Search for the cell housing the specified text and yield its [x, y] center coordinate. 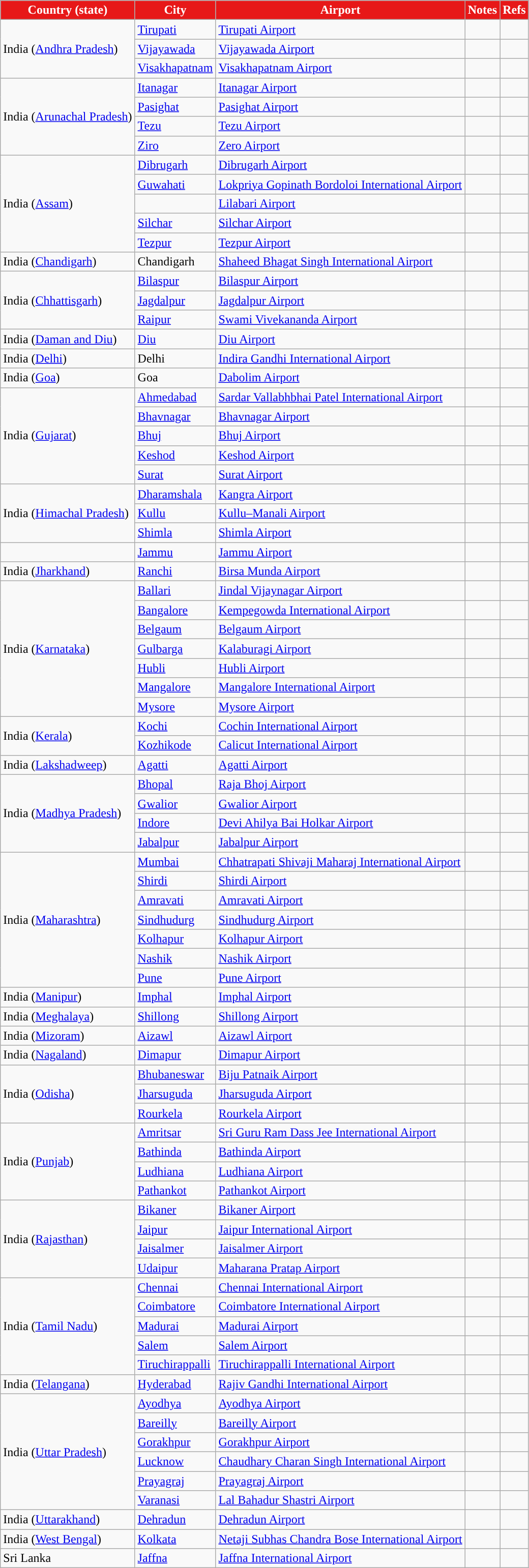
Kempegowda International Airport [340, 610]
Surat [175, 474]
Bathinda [175, 1152]
Tezpur [175, 243]
Diu Airport [340, 339]
Bhopal [175, 784]
India (Manipur) [68, 997]
Gulbarga [175, 649]
Aizawl Airport [340, 1036]
India (Tamil Nadu) [68, 1326]
Refs [514, 10]
Swami Vivekananda Airport [340, 320]
Ayodhya Airport [340, 1403]
Pathankot Airport [340, 1191]
Kullu–Manali Airport [340, 513]
Jagdalpur [175, 300]
Lal Bahadur Shastri Airport [340, 1500]
Prayagraj [175, 1481]
Imphal [175, 997]
Gwalior Airport [340, 803]
City [175, 10]
Netaji Subhas Chandra Bose International Airport [340, 1539]
Coimbatore International Airport [340, 1307]
Amravati Airport [340, 900]
India (Nagaland) [68, 1055]
India (Goa) [68, 378]
Coimbatore [175, 1307]
Hubli [175, 668]
Gorakhpur Airport [340, 1442]
Delhi [175, 358]
Silchar [175, 223]
India (Kerala) [68, 736]
Dehradun [175, 1520]
India (Daman and Diu) [68, 339]
Kolhapur Airport [340, 939]
India (Arunachal Pradesh) [68, 116]
Amritsar [175, 1132]
Lucknow [175, 1461]
Keshod Airport [340, 455]
Indira Gandhi International Airport [340, 358]
Sri Guru Ram Dass Jee International Airport [340, 1132]
Jabalpur [175, 842]
Tezpur Airport [340, 243]
Pasighat Airport [340, 107]
Salem Airport [340, 1345]
Shimla Airport [340, 532]
Chhatrapati Shivaji Maharaj International Airport [340, 862]
India (Maharashtra) [68, 920]
India (Karnataka) [68, 649]
Jaisalmer Airport [340, 1249]
Kochi [175, 726]
Jaipur [175, 1229]
India (Mizoram) [68, 1036]
Indore [175, 823]
Jindal Vijaynagar Airport [340, 591]
India (Madhya Pradesh) [68, 813]
Calicut International Airport [340, 745]
India (Chandigarh) [68, 262]
Mumbai [175, 862]
Bhavnagar Airport [340, 416]
Chennai International Airport [340, 1287]
Mangalore [175, 687]
Sri Lanka [68, 1558]
Biju Patnaik Airport [340, 1074]
Maharana Pratap Airport [340, 1268]
Shillong Airport [340, 1016]
Chaudhary Charan Singh International Airport [340, 1461]
Airport [340, 10]
Dabolim Airport [340, 378]
Ayodhya [175, 1403]
Gorakhpur [175, 1442]
Jaffna International Airport [340, 1558]
Raipur [175, 320]
Itanagar Airport [340, 87]
Agatti Airport [340, 765]
Ranchi [175, 571]
Udaipur [175, 1268]
Jammu [175, 552]
Mysore Airport [340, 707]
Jagdalpur Airport [340, 300]
Keshod [175, 455]
India (Himachal Pradesh) [68, 513]
Bilaspur [175, 281]
Bilaspur Airport [340, 281]
Dharamshala [175, 494]
Mysore [175, 707]
Nashik Airport [340, 958]
Tezu [175, 126]
Ziro [175, 145]
Surat Airport [340, 474]
Amravati [175, 900]
Country (state) [68, 10]
Kalaburagi Airport [340, 649]
Ahmedabad [175, 397]
Aizawl [175, 1036]
Bareilly [175, 1423]
Goa [175, 378]
Dimapur [175, 1055]
Birsa Munda Airport [340, 571]
Salem [175, 1345]
India (Andhra Pradesh) [68, 49]
India (Rajasthan) [68, 1239]
Gwalior [175, 803]
Bareilly Airport [340, 1423]
Shirdi [175, 881]
Mangalore International Airport [340, 687]
Agatti [175, 765]
Bhavnagar [175, 416]
Guwahati [175, 184]
Pasighat [175, 107]
Kullu [175, 513]
Belgaum Airport [340, 629]
Tirupati [175, 29]
Tezu Airport [340, 126]
Visakhapatnam Airport [340, 68]
Prayagraj Airport [340, 1481]
Devi Ahilya Bai Holkar Airport [340, 823]
Madurai Airport [340, 1326]
India (Odisha) [68, 1094]
Rajiv Gandhi International Airport [340, 1384]
Raja Bhoj Airport [340, 784]
Bhuj [175, 436]
Jharsuguda [175, 1094]
Kozhikode [175, 745]
Tirupati Airport [340, 29]
Cochin International Airport [340, 726]
Kolhapur [175, 939]
Chandigarh [175, 262]
Diu [175, 339]
Jharsuguda Airport [340, 1094]
Ludhiana [175, 1171]
Belgaum [175, 629]
Vijayawada Airport [340, 49]
India (Gujarat) [68, 436]
Imphal Airport [340, 997]
Bathinda Airport [340, 1152]
Jaffna [175, 1558]
India (Punjab) [68, 1161]
Shillong [175, 1016]
Hubli Airport [340, 668]
Sindhudurg Airport [340, 920]
India (Jharkhand) [68, 571]
Ballari [175, 591]
Bikaner [175, 1210]
Varanasi [175, 1500]
Pune [175, 978]
Pathankot [175, 1191]
Jaipur International Airport [340, 1229]
Chennai [175, 1287]
India (Telangana) [68, 1384]
Jaisalmer [175, 1249]
Madurai [175, 1326]
Sindhudurg [175, 920]
Jammu Airport [340, 552]
India (Lakshadweep) [68, 765]
Zero Airport [340, 145]
Itanagar [175, 87]
India (West Bengal) [68, 1539]
India (Delhi) [68, 358]
Bhuj Airport [340, 436]
Pune Airport [340, 978]
Lilabari Airport [340, 203]
India (Uttar Pradesh) [68, 1452]
Hyderabad [175, 1384]
Rourkela [175, 1113]
Bangalore [175, 610]
Tiruchirappalli International Airport [340, 1365]
Shaheed Bhagat Singh International Airport [340, 262]
India (Assam) [68, 203]
Vijayawada [175, 49]
Shirdi Airport [340, 881]
India (Meghalaya) [68, 1016]
Bikaner Airport [340, 1210]
Rourkela Airport [340, 1113]
India (Chhattisgarh) [68, 300]
Ludhiana Airport [340, 1171]
Shimla [175, 532]
Kangra Airport [340, 494]
Kolkata [175, 1539]
Visakhapatnam [175, 68]
Dehradun Airport [340, 1520]
Silchar Airport [340, 223]
Dimapur Airport [340, 1055]
Dibrugarh Airport [340, 165]
India (Uttarakhand) [68, 1520]
Dibrugarh [175, 165]
Notes [482, 10]
Jabalpur Airport [340, 842]
Nashik [175, 958]
Lokpriya Gopinath Bordoloi International Airport [340, 184]
Bhubaneswar [175, 1074]
Sardar Vallabhbhai Patel International Airport [340, 397]
Tiruchirappalli [175, 1365]
